Capture the cell that displays the provided text and extract its (x, y) central coordinate. 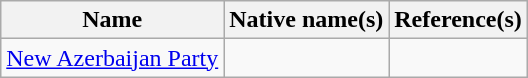
Native name(s) (306, 20)
Name (112, 20)
New Azerbaijan Party (112, 58)
Reference(s) (458, 20)
